Find where the given text appears and provide that cell's center as [x, y] coordinate. 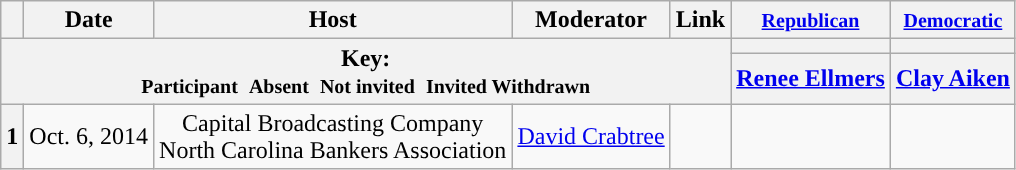
Renee Ellmers [811, 78]
Oct. 6, 2014 [89, 136]
Moderator [591, 20]
Capital Broadcasting CompanyNorth Carolina Bankers Association [333, 136]
Host [333, 20]
Key: Participant Absent Not invited Invited Withdrawn [366, 72]
Republican [811, 20]
Clay Aiken [952, 78]
Democratic [952, 20]
Date [89, 20]
1 [12, 136]
Link [700, 20]
David Crabtree [591, 136]
